Locate the cell with the specified text and output its [x, y] center coordinate. 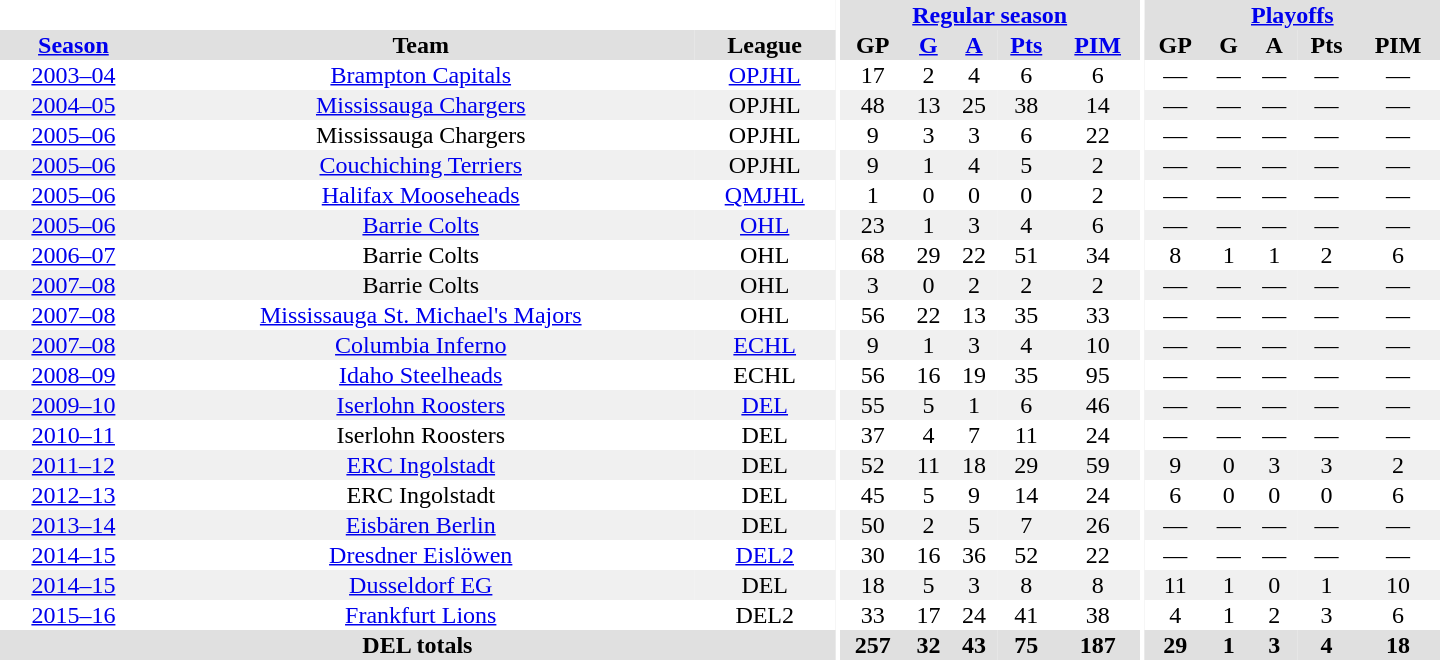
19 [974, 375]
Brampton Capitals [421, 75]
2013–14 [74, 525]
187 [1098, 645]
Dresdner Eislöwen [421, 555]
41 [1026, 615]
48 [873, 105]
Couchiching Terriers [421, 165]
23 [873, 225]
34 [1098, 255]
68 [873, 255]
95 [1098, 375]
2003–04 [74, 75]
Eisbären Berlin [421, 525]
59 [1098, 465]
36 [974, 555]
55 [873, 405]
26 [1098, 525]
2004–05 [74, 105]
37 [873, 435]
2008–09 [74, 375]
257 [873, 645]
Mississauga St. Michael's Majors [421, 315]
Dusseldorf EG [421, 585]
2009–10 [74, 405]
43 [974, 645]
QMJHL [765, 195]
2010–11 [74, 435]
50 [873, 525]
Team [421, 45]
Columbia Inferno [421, 345]
Regular season [990, 15]
2012–13 [74, 495]
51 [1026, 255]
Season [74, 45]
30 [873, 555]
DEL totals [418, 645]
Frankfurt Lions [421, 615]
Halifax Mooseheads [421, 195]
32 [929, 645]
25 [974, 105]
Playoffs [1292, 15]
45 [873, 495]
2015–16 [74, 615]
Idaho Steelheads [421, 375]
League [765, 45]
2011–12 [74, 465]
2006–07 [74, 255]
46 [1098, 405]
75 [1026, 645]
